Scan for the cell matching the given text and deliver its [X, Y] coordinate at center. 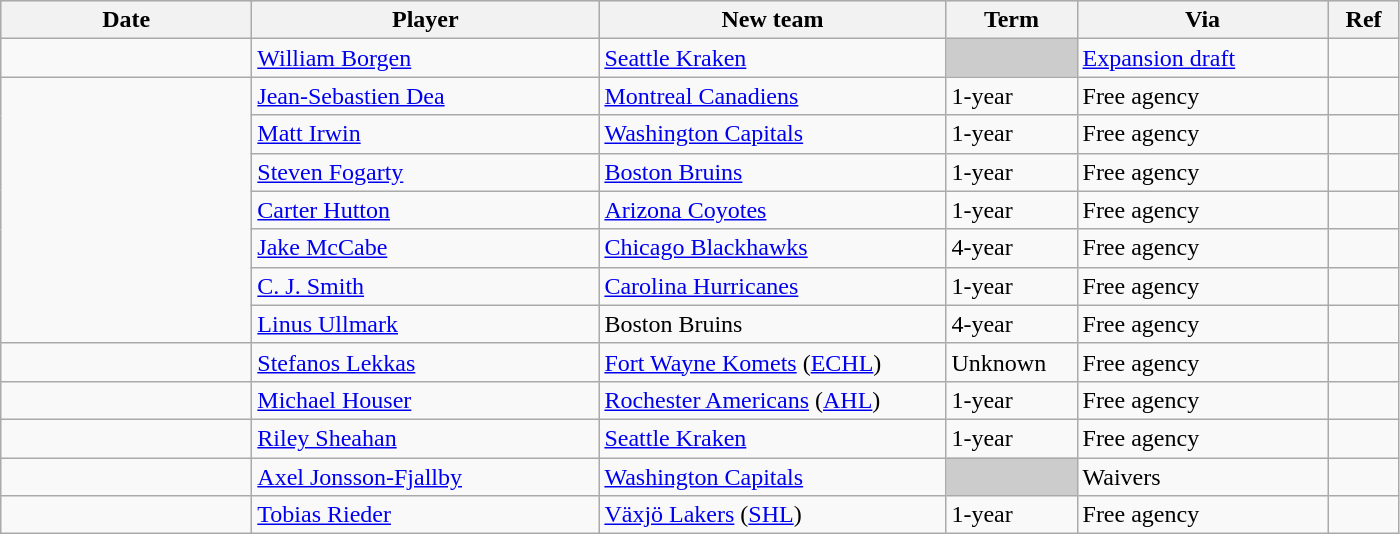
Michael Houser [426, 400]
Linus Ullmark [426, 324]
Riley Sheahan [426, 438]
Fort Wayne Komets (ECHL) [772, 362]
Montreal Canadiens [772, 96]
New team [772, 20]
William Borgen [426, 58]
Arizona Coyotes [772, 210]
Chicago Blackhawks [772, 248]
Carter Hutton [426, 210]
Matt Irwin [426, 134]
Via [1202, 20]
Waivers [1202, 477]
Unknown [1012, 362]
Term [1012, 20]
Tobias Rieder [426, 515]
Växjö Lakers (SHL) [772, 515]
Jean-Sebastien Dea [426, 96]
Date [126, 20]
C. J. Smith [426, 286]
Axel Jonsson-Fjallby [426, 477]
Steven Fogarty [426, 172]
Player [426, 20]
Expansion draft [1202, 58]
Jake McCabe [426, 248]
Rochester Americans (AHL) [772, 400]
Stefanos Lekkas [426, 362]
Ref [1364, 20]
Carolina Hurricanes [772, 286]
